Return [x, y] of the center of cell containing provided text 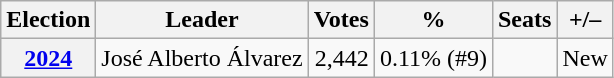
Votes [341, 20]
0.11% (#9) [433, 58]
+/– [585, 20]
Leader [202, 20]
2024 [48, 58]
% [433, 20]
Election [48, 20]
José Alberto Álvarez [202, 58]
2,442 [341, 58]
New [585, 58]
Seats [524, 20]
